From the cell containing the given text, extract its center point as [x, y] coordinate. 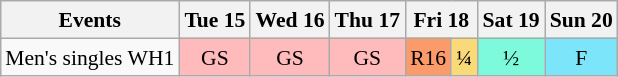
F [582, 56]
Tue 15 [214, 20]
¼ [464, 56]
Sat 19 [512, 20]
Men's singles WH1 [90, 56]
R16 [428, 56]
Wed 16 [290, 20]
Fri 18 [441, 20]
½ [512, 56]
Thu 17 [368, 20]
Sun 20 [582, 20]
Events [90, 20]
